For the text-containing cell, return its midpoint in (X, Y) coordinate format. 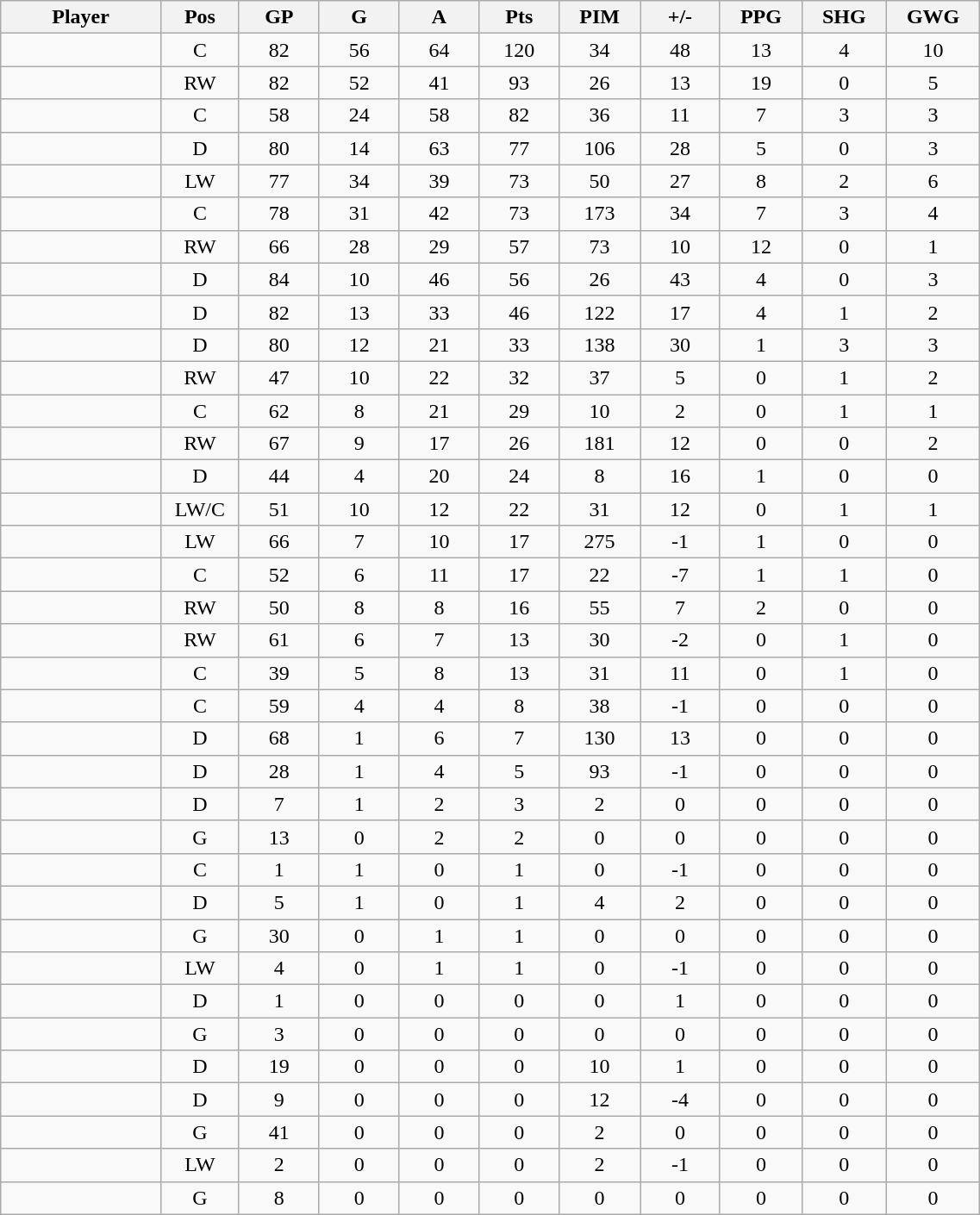
48 (679, 50)
68 (279, 738)
27 (679, 181)
Pos (200, 17)
43 (679, 279)
120 (519, 50)
78 (279, 214)
Pts (519, 17)
64 (440, 50)
44 (279, 477)
181 (600, 444)
138 (600, 345)
63 (440, 148)
275 (600, 542)
84 (279, 279)
PPG (760, 17)
130 (600, 738)
+/- (679, 17)
37 (600, 377)
-4 (679, 1100)
51 (279, 509)
173 (600, 214)
20 (440, 477)
Player (81, 17)
47 (279, 377)
-2 (679, 640)
SHG (844, 17)
67 (279, 444)
38 (600, 706)
62 (279, 411)
LW/C (200, 509)
42 (440, 214)
GP (279, 17)
A (440, 17)
59 (279, 706)
106 (600, 148)
122 (600, 312)
GWG (933, 17)
PIM (600, 17)
32 (519, 377)
36 (600, 115)
-7 (679, 575)
55 (600, 607)
14 (359, 148)
61 (279, 640)
57 (519, 246)
